Capture the cell that displays the provided text and extract its (X, Y) central coordinate. 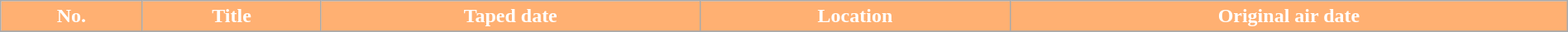
Taped date (510, 16)
No. (71, 16)
Original air date (1289, 16)
Location (855, 16)
Title (232, 16)
